Determine the (x, y) coordinate at the center of the cell enclosing the given text.  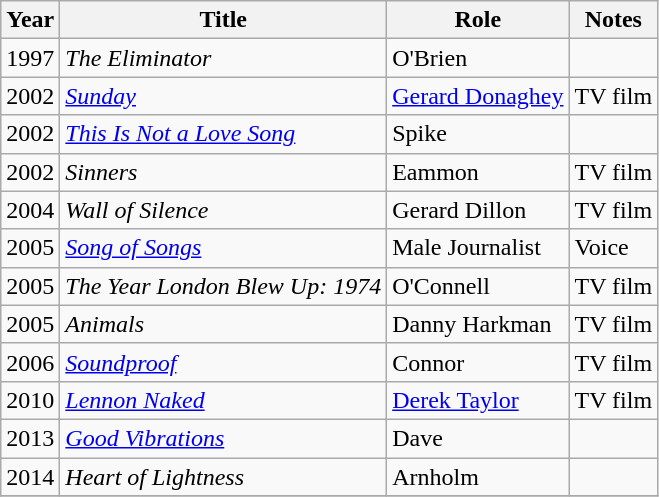
Dave (478, 438)
Gerard Dillon (478, 210)
Sinners (224, 172)
Connor (478, 362)
2006 (30, 362)
Animals (224, 324)
2013 (30, 438)
The Eliminator (224, 58)
Soundproof (224, 362)
2004 (30, 210)
Sunday (224, 96)
Notes (614, 20)
Gerard Donaghey (478, 96)
Title (224, 20)
Danny Harkman (478, 324)
This Is Not a Love Song (224, 134)
Lennon Naked (224, 400)
1997 (30, 58)
Good Vibrations (224, 438)
Derek Taylor (478, 400)
Song of Songs (224, 248)
Voice (614, 248)
Eammon (478, 172)
Spike (478, 134)
Male Journalist (478, 248)
Role (478, 20)
O'Brien (478, 58)
2014 (30, 477)
Wall of Silence (224, 210)
O'Connell (478, 286)
2010 (30, 400)
Arnholm (478, 477)
The Year London Blew Up: 1974 (224, 286)
Heart of Lightness (224, 477)
Year (30, 20)
